Find where the given text appears and provide that cell's center as [X, Y] coordinate. 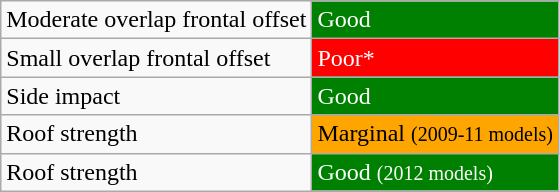
Poor* [436, 58]
Marginal (2009-11 models) [436, 134]
Moderate overlap frontal offset [156, 20]
Side impact [156, 96]
Small overlap frontal offset [156, 58]
Good (2012 models) [436, 172]
